Provide the [X, Y] coordinate of the cell's center where the given text is located.  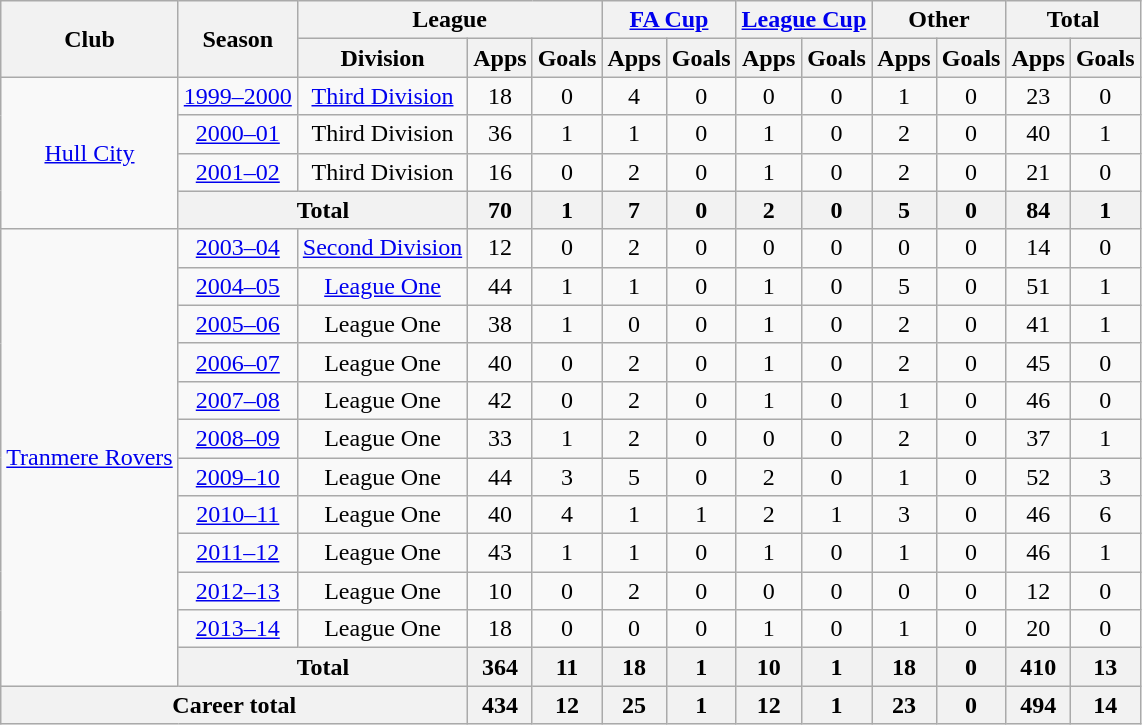
2010–11 [238, 515]
13 [1105, 667]
20 [1038, 629]
84 [1038, 210]
League [450, 20]
2007–08 [238, 400]
2009–10 [238, 477]
Second Division [382, 248]
Career total [234, 705]
7 [634, 210]
2001–02 [238, 172]
11 [567, 667]
36 [500, 134]
Other [939, 20]
51 [1038, 286]
434 [500, 705]
33 [500, 438]
Season [238, 39]
Club [90, 39]
2004–05 [238, 286]
2013–14 [238, 629]
41 [1038, 324]
21 [1038, 172]
2011–12 [238, 553]
2008–09 [238, 438]
Division [382, 58]
6 [1105, 515]
2003–04 [238, 248]
2005–06 [238, 324]
37 [1038, 438]
43 [500, 553]
2012–13 [238, 591]
45 [1038, 362]
25 [634, 705]
70 [500, 210]
52 [1038, 477]
42 [500, 400]
494 [1038, 705]
2000–01 [238, 134]
Hull City [90, 153]
16 [500, 172]
League Cup [804, 20]
2006–07 [238, 362]
410 [1038, 667]
38 [500, 324]
1999–2000 [238, 96]
FA Cup [669, 20]
Tranmere Rovers [90, 458]
364 [500, 667]
